Capture the cell that displays the provided text and extract its (X, Y) central coordinate. 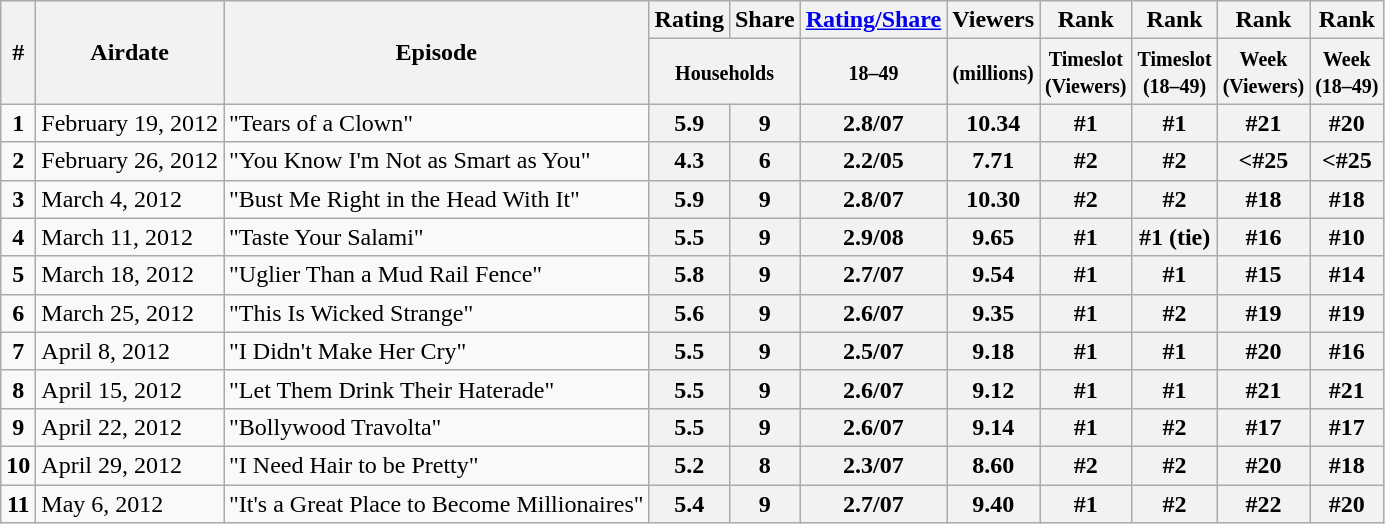
9.35 (994, 313)
April 22, 2012 (130, 427)
5.2 (689, 465)
7.71 (994, 161)
9.65 (994, 237)
5.8 (689, 275)
7 (18, 351)
10.34 (994, 123)
April 15, 2012 (130, 389)
Households (724, 72)
"I Didn't Make Her Cry" (437, 351)
9.18 (994, 351)
8.60 (994, 465)
Week(Viewers) (1263, 72)
11 (18, 503)
#22 (1263, 503)
March 4, 2012 (130, 199)
5 (18, 275)
(millions) (994, 72)
"Taste Your Salami" (437, 237)
#14 (1347, 275)
March 11, 2012 (130, 237)
Timeslot(Viewers) (1086, 72)
April 8, 2012 (130, 351)
#15 (1263, 275)
3 (18, 199)
Airdate (130, 52)
4.3 (689, 161)
Episode (437, 52)
"Tears of a Clown" (437, 123)
"Uglier Than a Mud Rail Fence" (437, 275)
"Let Them Drink Their Haterade" (437, 389)
February 19, 2012 (130, 123)
April 29, 2012 (130, 465)
2.9/08 (874, 237)
4 (18, 237)
Week(18–49) (1347, 72)
10.30 (994, 199)
9.54 (994, 275)
"Bollywood Travolta" (437, 427)
March 25, 2012 (130, 313)
March 18, 2012 (130, 275)
#1 (tie) (1174, 237)
Viewers (994, 20)
5.4 (689, 503)
February 26, 2012 (130, 161)
Timeslot(18–49) (1174, 72)
9.14 (994, 427)
May 6, 2012 (130, 503)
Rating/Share (874, 20)
"I Need Hair to be Pretty" (437, 465)
1 (18, 123)
5.6 (689, 313)
Share (764, 20)
"This Is Wicked Strange" (437, 313)
2.3/07 (874, 465)
9.12 (994, 389)
2.2/05 (874, 161)
Rating (689, 20)
2.5/07 (874, 351)
#10 (1347, 237)
"Bust Me Right in the Head With It" (437, 199)
9.40 (994, 503)
# (18, 52)
18–49 (874, 72)
"You Know I'm Not as Smart as You" (437, 161)
10 (18, 465)
2 (18, 161)
"It's a Great Place to Become Millionaires" (437, 503)
